Capture the cell that displays the provided text and extract its [x, y] central coordinate. 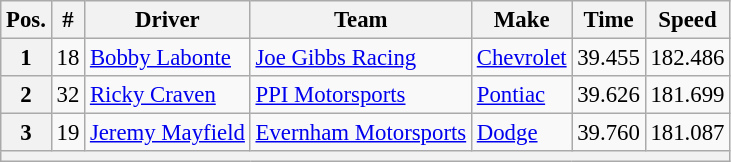
181.699 [688, 95]
3 [26, 133]
1 [26, 58]
2 [26, 95]
Driver [168, 20]
Chevrolet [521, 58]
Dodge [521, 133]
Bobby Labonte [168, 58]
181.087 [688, 133]
39.760 [608, 133]
Time [608, 20]
# [68, 20]
18 [68, 58]
Jeremy Mayfield [168, 133]
32 [68, 95]
Make [521, 20]
39.455 [608, 58]
Joe Gibbs Racing [360, 58]
Pos. [26, 20]
39.626 [608, 95]
Evernham Motorsports [360, 133]
Team [360, 20]
Pontiac [521, 95]
182.486 [688, 58]
PPI Motorsports [360, 95]
Ricky Craven [168, 95]
Speed [688, 20]
19 [68, 133]
